Pinpoint the cell where the given text exists, returning its [X, Y] midpoint coordinate. 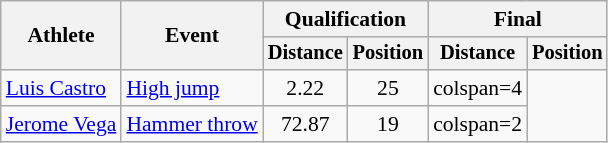
colspan=4 [478, 88]
Athlete [62, 36]
Event [192, 36]
25 [388, 88]
Luis Castro [62, 88]
Hammer throw [192, 124]
Jerome Vega [62, 124]
Qualification [346, 19]
colspan=2 [478, 124]
19 [388, 124]
72.87 [306, 124]
Final [518, 19]
High jump [192, 88]
2.22 [306, 88]
